From the cell containing the given text, extract its center point as [X, Y] coordinate. 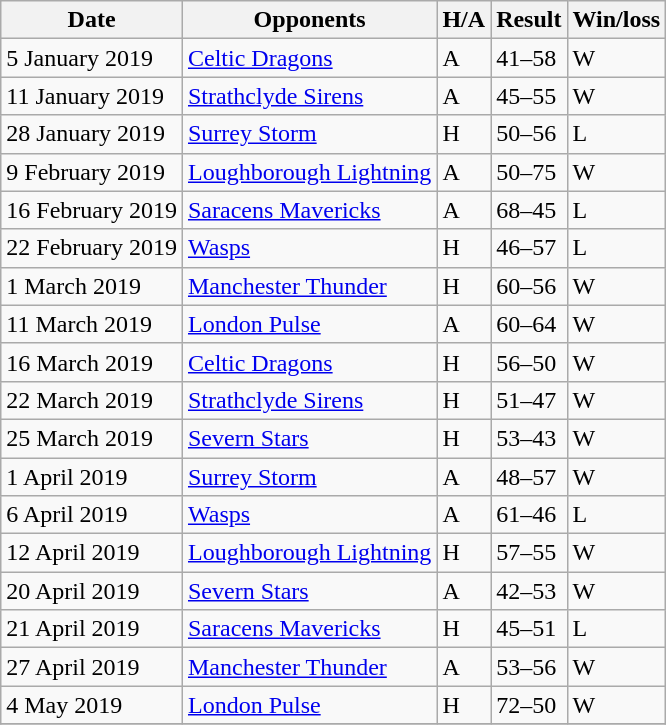
28 January 2019 [92, 134]
1 March 2019 [92, 286]
61–46 [529, 515]
72–50 [529, 705]
11 March 2019 [92, 324]
57–55 [529, 553]
60–56 [529, 286]
Opponents [309, 20]
27 April 2019 [92, 667]
16 March 2019 [92, 362]
12 April 2019 [92, 553]
6 April 2019 [92, 515]
45–51 [529, 629]
48–57 [529, 477]
Result [529, 20]
25 March 2019 [92, 438]
20 April 2019 [92, 591]
68–45 [529, 210]
4 May 2019 [92, 705]
Win/loss [616, 20]
21 April 2019 [92, 629]
53–56 [529, 667]
51–47 [529, 400]
45–55 [529, 96]
22 February 2019 [92, 248]
46–57 [529, 248]
16 February 2019 [92, 210]
1 April 2019 [92, 477]
H/A [464, 20]
5 January 2019 [92, 58]
22 March 2019 [92, 400]
60–64 [529, 324]
11 January 2019 [92, 96]
42–53 [529, 591]
56–50 [529, 362]
53–43 [529, 438]
9 February 2019 [92, 172]
Date [92, 20]
50–56 [529, 134]
41–58 [529, 58]
50–75 [529, 172]
